Return the (x, y) coordinate for the center point of the cell that contains the specified text.  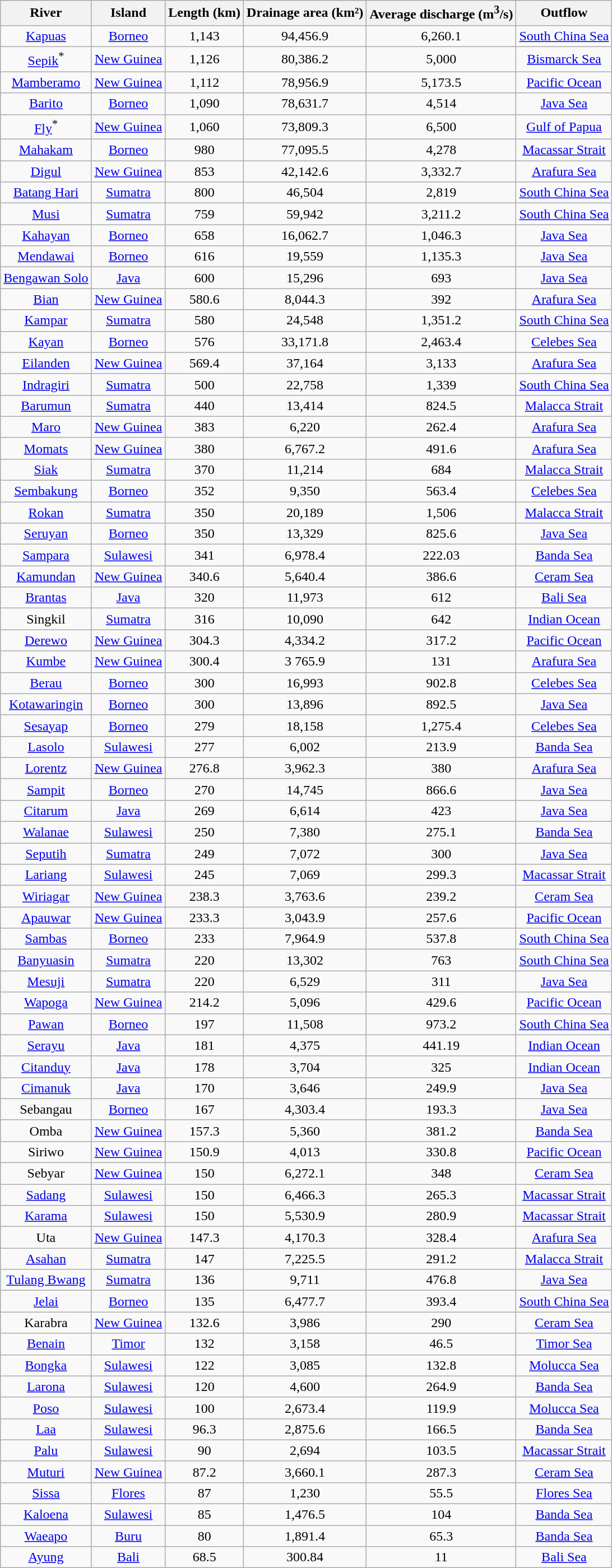
6,002 (305, 747)
612 (442, 598)
33,171.8 (305, 342)
Lariang (46, 875)
Sampit (46, 789)
Buru (128, 1536)
1,112 (205, 82)
1,143 (205, 36)
249.9 (442, 1088)
Bali (128, 1557)
42,142.6 (305, 171)
214.2 (205, 1003)
Sebangau (46, 1109)
River (46, 13)
Asahan (46, 1259)
1,476.5 (305, 1515)
Fly* (46, 127)
276.8 (205, 768)
Length (km) (205, 13)
Kapuas (46, 36)
2,819 (442, 193)
277 (205, 747)
270 (205, 789)
73,809.3 (305, 127)
491.6 (442, 448)
6,272.1 (305, 1174)
3,158 (305, 1344)
Digul (46, 171)
233 (205, 939)
87.2 (205, 1472)
264.9 (442, 1386)
Pawan (46, 1024)
386.6 (442, 576)
10,090 (305, 619)
11,214 (305, 470)
68.5 (205, 1557)
37,164 (305, 363)
14,745 (305, 789)
853 (205, 171)
300.4 (205, 662)
3,133 (442, 363)
265.3 (442, 1195)
Momats (46, 448)
3,211.2 (442, 214)
147.3 (205, 1237)
80 (205, 1536)
Bian (46, 299)
Timor Sea (564, 1344)
684 (442, 470)
393.4 (442, 1301)
Siak (46, 470)
317.2 (442, 640)
135 (205, 1301)
Sembakung (46, 491)
16,993 (305, 683)
103.5 (442, 1450)
Kaloena (46, 1515)
19,559 (305, 257)
46.5 (442, 1344)
Sissa (46, 1493)
1,506 (442, 513)
136 (205, 1280)
Seruyan (46, 534)
763 (442, 960)
Uta (46, 1237)
Mamberamo (46, 82)
Timor (128, 1344)
Ayung (46, 1557)
423 (442, 811)
4,514 (442, 104)
11,973 (305, 598)
Berau (46, 683)
1,891.4 (305, 1536)
340.6 (205, 576)
866.6 (442, 789)
Sesayap (46, 725)
Kotawaringin (46, 704)
6,529 (305, 981)
8,044.3 (305, 299)
3,043.9 (305, 918)
132 (205, 1344)
9,711 (305, 1280)
892.5 (442, 704)
1,230 (305, 1493)
4,334.2 (305, 640)
569.4 (205, 363)
Bismarck Sea (564, 59)
78,631.7 (305, 104)
824.5 (442, 406)
120 (205, 1386)
170 (205, 1088)
5,096 (305, 1003)
2,875.6 (305, 1429)
150.9 (205, 1152)
1,135.3 (442, 257)
Jelai (46, 1301)
Outflow (564, 13)
Walanae (46, 832)
18,158 (305, 725)
Musi (46, 214)
249 (205, 854)
85 (205, 1515)
4,278 (442, 150)
287.3 (442, 1472)
90 (205, 1450)
193.3 (442, 1109)
46,504 (305, 193)
Omba (46, 1130)
Drainage area (km²) (305, 13)
7,069 (305, 875)
167 (205, 1109)
Citanduy (46, 1067)
Sadang (46, 1195)
2,463.4 (442, 342)
77,095.5 (305, 150)
132.8 (442, 1365)
825.6 (442, 534)
4,303.4 (305, 1109)
4,170.3 (305, 1237)
Lorentz (46, 768)
104 (442, 1515)
181 (205, 1045)
213.9 (442, 747)
Palu (46, 1450)
429.6 (442, 1003)
341 (205, 555)
Barumun (46, 406)
Cimanuk (46, 1088)
233.3 (205, 918)
6,767.2 (305, 448)
Karama (46, 1216)
537.8 (442, 939)
580.6 (205, 299)
Eilanden (46, 363)
6,978.4 (305, 555)
328.4 (442, 1237)
257.6 (442, 918)
6,220 (305, 427)
9,350 (305, 491)
Tulang Bwang (46, 1280)
7,964.9 (305, 939)
269 (205, 811)
59,942 (305, 214)
440 (205, 406)
7,072 (305, 854)
330.8 (442, 1152)
222.03 (442, 555)
5,360 (305, 1130)
290 (442, 1323)
100 (205, 1408)
96.3 (205, 1429)
563.4 (442, 491)
Serayu (46, 1045)
Benain (46, 1344)
Bengawan Solo (46, 278)
16,062.7 (305, 235)
3,646 (305, 1088)
6,260.1 (442, 36)
3,085 (305, 1365)
759 (205, 214)
119.9 (442, 1408)
7,225.5 (305, 1259)
147 (205, 1259)
280.9 (442, 1216)
576 (205, 342)
Kayan (46, 342)
15,296 (305, 278)
11 (442, 1557)
166.5 (442, 1429)
1,046.3 (442, 235)
20,189 (305, 513)
262.4 (442, 427)
441.19 (442, 1045)
Laa (46, 1429)
902.8 (442, 683)
Average discharge (m3/s) (442, 13)
94,456.9 (305, 36)
6,466.3 (305, 1195)
55.5 (442, 1493)
3,660.1 (305, 1472)
800 (205, 193)
1,339 (442, 384)
Waeapo (46, 1536)
1,090 (205, 104)
Island (128, 13)
6,477.7 (305, 1301)
Batang Hari (46, 193)
1,060 (205, 127)
1,126 (205, 59)
132.6 (205, 1323)
325 (442, 1067)
Kamundan (46, 576)
383 (205, 427)
13,302 (305, 960)
Kampar (46, 320)
300.84 (305, 1557)
500 (205, 384)
Mendawai (46, 257)
6,500 (442, 127)
3,332.7 (442, 171)
2,673.4 (305, 1408)
5,530.9 (305, 1216)
1,351.2 (442, 320)
693 (442, 278)
Seputih (46, 854)
Larona (46, 1386)
Rokan (46, 513)
80,386.2 (305, 59)
4,013 (305, 1152)
6,614 (305, 811)
157.3 (205, 1130)
291.2 (442, 1259)
13,896 (305, 704)
1,275.4 (442, 725)
Gulf of Papua (564, 127)
2,694 (305, 1450)
279 (205, 725)
Lasolo (46, 747)
658 (205, 235)
122 (205, 1365)
5,640.4 (305, 576)
316 (205, 619)
Kahayan (46, 235)
476.8 (442, 1280)
3,986 (305, 1323)
616 (205, 257)
Siriwo (46, 1152)
22,758 (305, 384)
299.3 (442, 875)
304.3 (205, 640)
Indragiri (46, 384)
311 (442, 981)
131 (442, 662)
7,380 (305, 832)
973.2 (442, 1024)
4,600 (305, 1386)
Poso (46, 1408)
11,508 (305, 1024)
Maro (46, 427)
Bongka (46, 1365)
Wiriagar (46, 896)
Mahakam (46, 150)
275.1 (442, 832)
Karabra (46, 1323)
178 (205, 1067)
Sebyar (46, 1174)
Sepik* (46, 59)
600 (205, 278)
Sambas (46, 939)
Apauwar (46, 918)
13,329 (305, 534)
Citarum (46, 811)
87 (205, 1493)
78,956.9 (305, 82)
Flores Sea (564, 1493)
24,548 (305, 320)
65.3 (442, 1536)
Sampara (46, 555)
238.3 (205, 896)
980 (205, 150)
3,962.3 (305, 768)
Barito (46, 104)
13,414 (305, 406)
245 (205, 875)
Wapoga (46, 1003)
642 (442, 619)
3 765.9 (305, 662)
Brantas (46, 598)
250 (205, 832)
Banyuasin (46, 960)
392 (442, 299)
352 (205, 491)
370 (205, 470)
320 (205, 598)
3,704 (305, 1067)
Singkil (46, 619)
Mesuji (46, 981)
Kumbe (46, 662)
Flores (128, 1493)
239.2 (442, 896)
4,375 (305, 1045)
Muturi (46, 1472)
348 (442, 1174)
3,763.6 (305, 896)
197 (205, 1024)
580 (205, 320)
Derewo (46, 640)
381.2 (442, 1130)
5,173.5 (442, 82)
5,000 (442, 59)
